Find where the given text appears and provide that cell's center as (X, Y) coordinate. 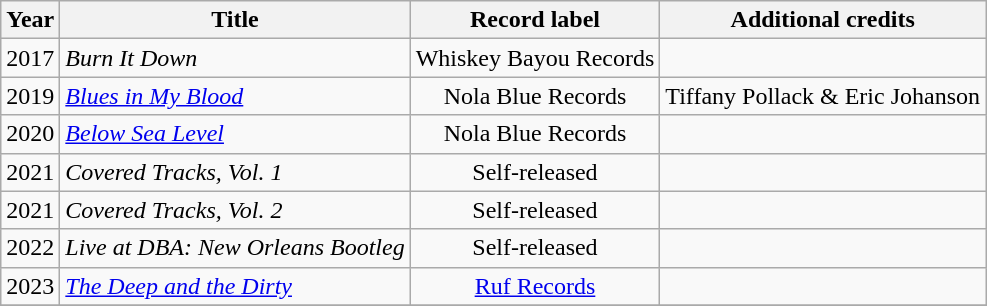
Live at DBA: New Orleans Bootleg (235, 248)
Blues in My Blood (235, 96)
Covered Tracks, Vol. 2 (235, 210)
Record label (535, 20)
Covered Tracks, Vol. 1 (235, 172)
2022 (30, 248)
Title (235, 20)
Additional credits (823, 20)
2019 (30, 96)
2023 (30, 286)
Below Sea Level (235, 134)
The Deep and the Dirty (235, 286)
2020 (30, 134)
Year (30, 20)
Ruf Records (535, 286)
Whiskey Bayou Records (535, 58)
Tiffany Pollack & Eric Johanson (823, 96)
2017 (30, 58)
Burn It Down (235, 58)
